Capture the cell that displays the provided text and extract its (X, Y) central coordinate. 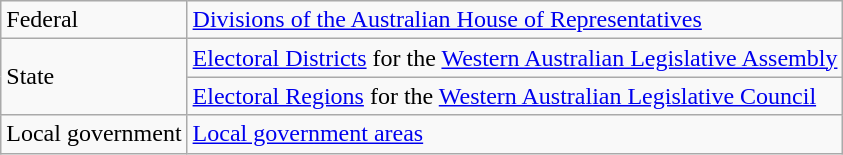
Electoral Districts for the Western Australian Legislative Assembly (515, 58)
State (94, 77)
Federal (94, 20)
Local government (94, 134)
Local government areas (515, 134)
Divisions of the Australian House of Representatives (515, 20)
Electoral Regions for the Western Australian Legislative Council (515, 96)
